Return (X, Y) of the center of cell containing provided text 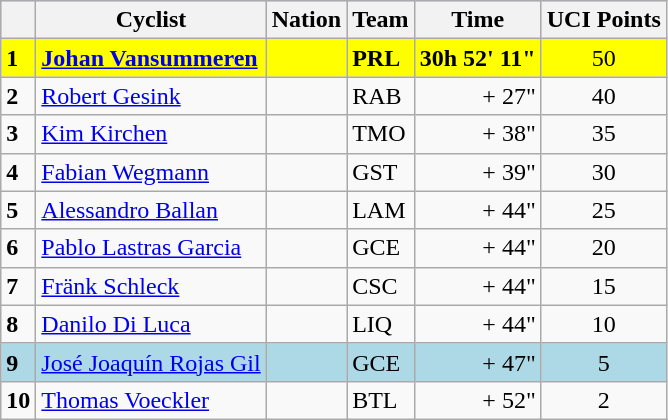
1 (18, 58)
José Joaquín Rojas Gil (151, 362)
+ 52" (478, 400)
BTL (381, 400)
3 (18, 134)
Thomas Voeckler (151, 400)
Fränk Schleck (151, 286)
Johan Vansummeren (151, 58)
4 (18, 172)
Nation (306, 20)
50 (604, 58)
8 (18, 324)
Fabian Wegmann (151, 172)
+ 27" (478, 96)
15 (604, 286)
Danilo Di Luca (151, 324)
Time (478, 20)
Alessandro Ballan (151, 210)
35 (604, 134)
Cyclist (151, 20)
40 (604, 96)
Robert Gesink (151, 96)
Kim Kirchen (151, 134)
TMO (381, 134)
Pablo Lastras Garcia (151, 248)
30 (604, 172)
6 (18, 248)
GST (381, 172)
9 (18, 362)
LAM (381, 210)
RAB (381, 96)
+ 47" (478, 362)
+ 38" (478, 134)
20 (604, 248)
+ 39" (478, 172)
Team (381, 20)
PRL (381, 58)
CSC (381, 286)
LIQ (381, 324)
UCI Points (604, 20)
25 (604, 210)
7 (18, 286)
30h 52' 11" (478, 58)
